Identify which cell holds the provided text, then report its [X, Y] central coordinate. 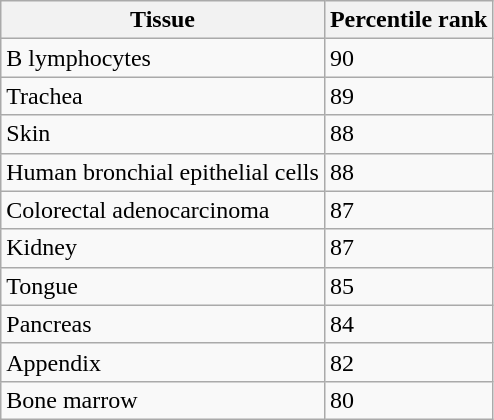
84 [408, 324]
B lymphocytes [163, 58]
Human bronchial epithelial cells [163, 172]
82 [408, 362]
Skin [163, 134]
Bone marrow [163, 400]
85 [408, 286]
Percentile rank [408, 20]
Appendix [163, 362]
Colorectal adenocarcinoma [163, 210]
Tongue [163, 286]
80 [408, 400]
Pancreas [163, 324]
Tissue [163, 20]
90 [408, 58]
89 [408, 96]
Kidney [163, 248]
Trachea [163, 96]
